Determine the [x, y] coordinate at the center of the cell enclosing the given text.  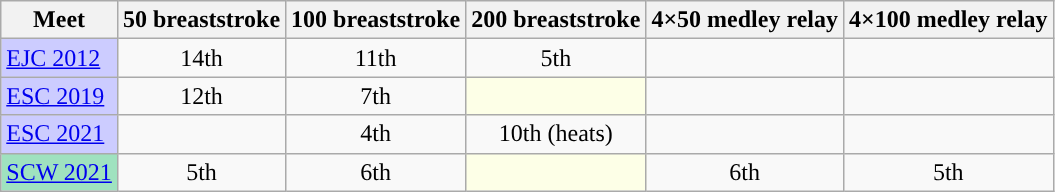
11th [376, 58]
50 breaststroke [201, 20]
10th (heats) [556, 134]
200 breaststroke [556, 20]
4×50 medley relay [745, 20]
SCW 2021 [60, 172]
100 breaststroke [376, 20]
Meet [60, 20]
4×100 medley relay [948, 20]
12th [201, 96]
14th [201, 58]
4th [376, 134]
EJC 2012 [60, 58]
7th [376, 96]
ESC 2019 [60, 96]
ESC 2021 [60, 134]
